From the cell containing the given text, extract its center point as [x, y] coordinate. 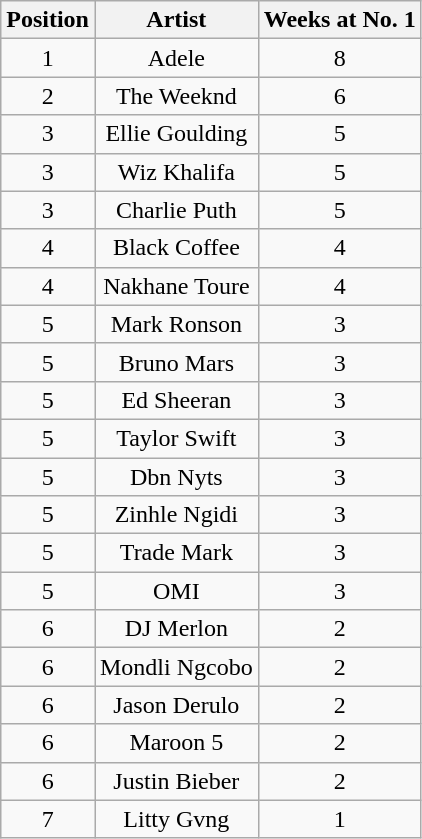
Bruno Mars [176, 362]
Justin Bieber [176, 781]
Taylor Swift [176, 438]
Artist [176, 20]
DJ Merlon [176, 629]
Nakhane Toure [176, 286]
Trade Mark [176, 553]
Dbn Nyts [176, 477]
Zinhle Ngidi [176, 515]
Position [48, 20]
Charlie Puth [176, 210]
Black Coffee [176, 248]
Weeks at No. 1 [340, 20]
The Weeknd [176, 96]
Jason Derulo [176, 705]
7 [48, 819]
Maroon 5 [176, 743]
Litty Gvng [176, 819]
Mondli Ngcobo [176, 667]
Wiz Khalifa [176, 172]
Mark Ronson [176, 324]
Adele [176, 58]
8 [340, 58]
OMI [176, 591]
Ellie Goulding [176, 134]
Ed Sheeran [176, 400]
